Output the [x, y] coordinate of the center of the cell containing the given text.  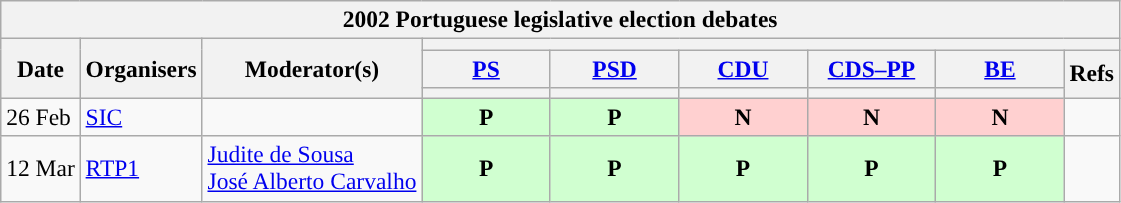
26 Feb [40, 117]
CDS–PP [871, 68]
SIC [141, 117]
Date [40, 68]
PSD [614, 68]
BE [1000, 68]
2002 Portuguese legislative election debates [560, 19]
Moderator(s) [312, 68]
Judite de SousaJosé Alberto Carvalho [312, 168]
12 Mar [40, 168]
CDU [743, 68]
Refs [1092, 74]
RTP1 [141, 168]
PS [486, 68]
Organisers [141, 68]
